Return the (x, y) coordinate for the center point of the cell that contains the specified text.  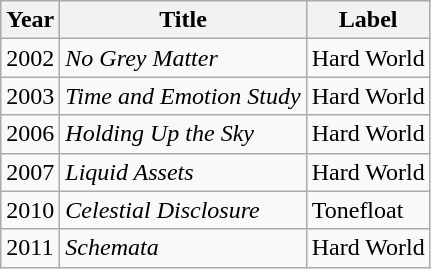
No Grey Matter (183, 58)
2002 (30, 58)
Holding Up the Sky (183, 134)
Time and Emotion Study (183, 96)
Label (368, 20)
2006 (30, 134)
Liquid Assets (183, 172)
Year (30, 20)
2007 (30, 172)
2003 (30, 96)
2010 (30, 210)
2011 (30, 248)
Celestial Disclosure (183, 210)
Tonefloat (368, 210)
Schemata (183, 248)
Title (183, 20)
